Find where the given text appears and provide that cell's center as (x, y) coordinate. 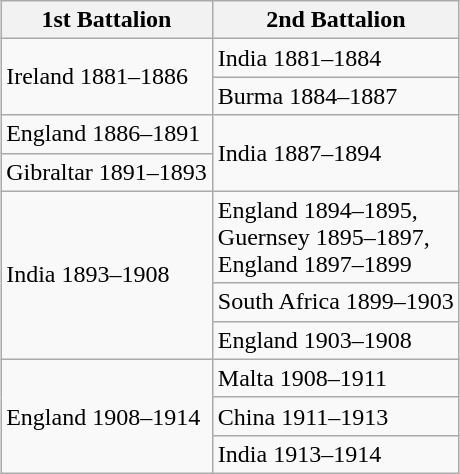
China 1911–1913 (336, 416)
England 1903–1908 (336, 340)
India 1887–1894 (336, 153)
England 1908–1914 (107, 416)
India 1893–1908 (107, 275)
India 1881–1884 (336, 58)
Malta 1908–1911 (336, 378)
India 1913–1914 (336, 454)
Ireland 1881–1886 (107, 77)
England 1894–1895,Guernsey 1895–1897,England 1897–1899 (336, 237)
Gibraltar 1891–1893 (107, 172)
England 1886–1891 (107, 134)
Burma 1884–1887 (336, 96)
1st Battalion (107, 20)
South Africa 1899–1903 (336, 302)
2nd Battalion (336, 20)
